Extract the [X, Y] coordinate from the center of the cell holding the provided text.  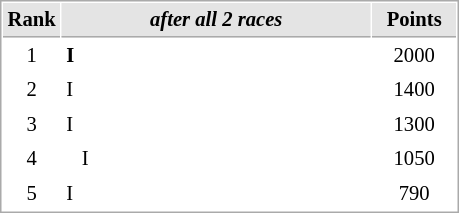
1 [32, 56]
Points [414, 20]
790 [414, 194]
2000 [414, 56]
1400 [414, 90]
4 [32, 158]
1050 [414, 158]
3 [32, 124]
after all 2 races [216, 20]
5 [32, 194]
1300 [414, 124]
Rank [32, 20]
2 [32, 90]
